Provide the (x, y) coordinate of the cell's center where the given text is located.  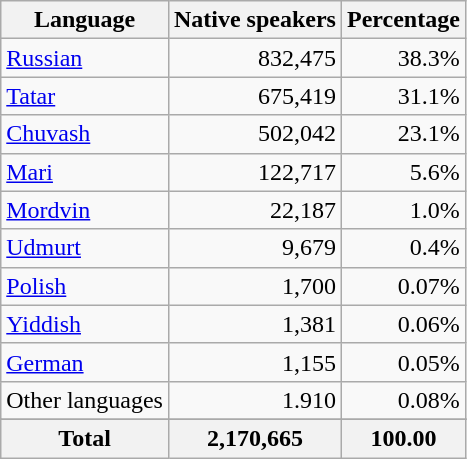
1.0% (403, 210)
Percentage (403, 20)
2,170,665 (254, 438)
23.1% (403, 134)
German (85, 362)
38.3% (403, 58)
Tatar (85, 96)
0.05% (403, 362)
Mordvin (85, 210)
Language (85, 20)
832,475 (254, 58)
Polish (85, 286)
Native speakers (254, 20)
0.4% (403, 248)
1,155 (254, 362)
Yiddish (85, 324)
675,419 (254, 96)
Other languages (85, 400)
Mari (85, 172)
122,717 (254, 172)
22,187 (254, 210)
9,679 (254, 248)
502,042 (254, 134)
1,381 (254, 324)
Udmurt (85, 248)
5.6% (403, 172)
0.07% (403, 286)
100.00 (403, 438)
Russian (85, 58)
0.08% (403, 400)
Total (85, 438)
1.910 (254, 400)
31.1% (403, 96)
0.06% (403, 324)
1,700 (254, 286)
Chuvash (85, 134)
